Determine the [X, Y] coordinate at the center of the cell enclosing the given text.  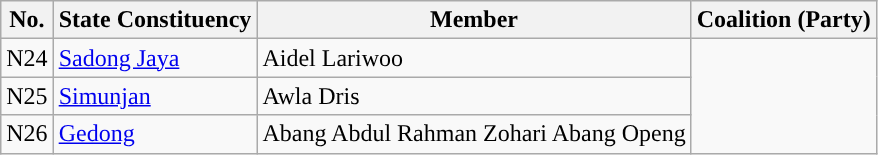
Awla Dris [474, 96]
Coalition (Party) [784, 20]
State Constituency [155, 20]
N25 [27, 96]
No. [27, 20]
N26 [27, 134]
Aidel Lariwoo [474, 58]
N24 [27, 58]
Abang Abdul Rahman Zohari Abang Openg [474, 134]
Member [474, 20]
Simunjan [155, 96]
Sadong Jaya [155, 58]
Gedong [155, 134]
